From the cell containing the given text, extract its center point as (X, Y) coordinate. 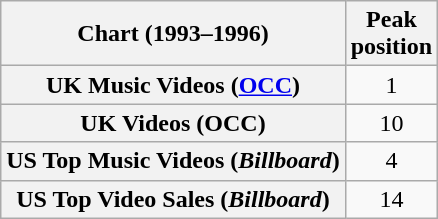
4 (391, 161)
Chart (1993–1996) (173, 34)
1 (391, 85)
UK Videos (OCC) (173, 123)
10 (391, 123)
Peakposition (391, 34)
US Top Video Sales (Billboard) (173, 199)
US Top Music Videos (Billboard) (173, 161)
UK Music Videos (OCC) (173, 85)
14 (391, 199)
